Extract the (x, y) coordinate from the center of the cell holding the provided text.  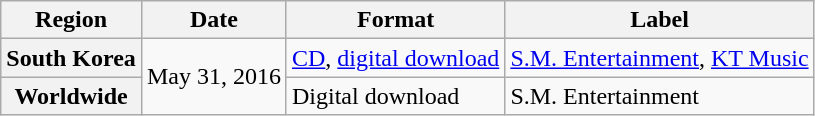
Worldwide (72, 96)
Format (395, 20)
Region (72, 20)
CD, digital download (395, 58)
Date (214, 20)
Label (660, 20)
South Korea (72, 58)
Digital download (395, 96)
S.M. Entertainment, KT Music (660, 58)
S.M. Entertainment (660, 96)
May 31, 2016 (214, 77)
